Find where the given text appears and provide that cell's center as [x, y] coordinate. 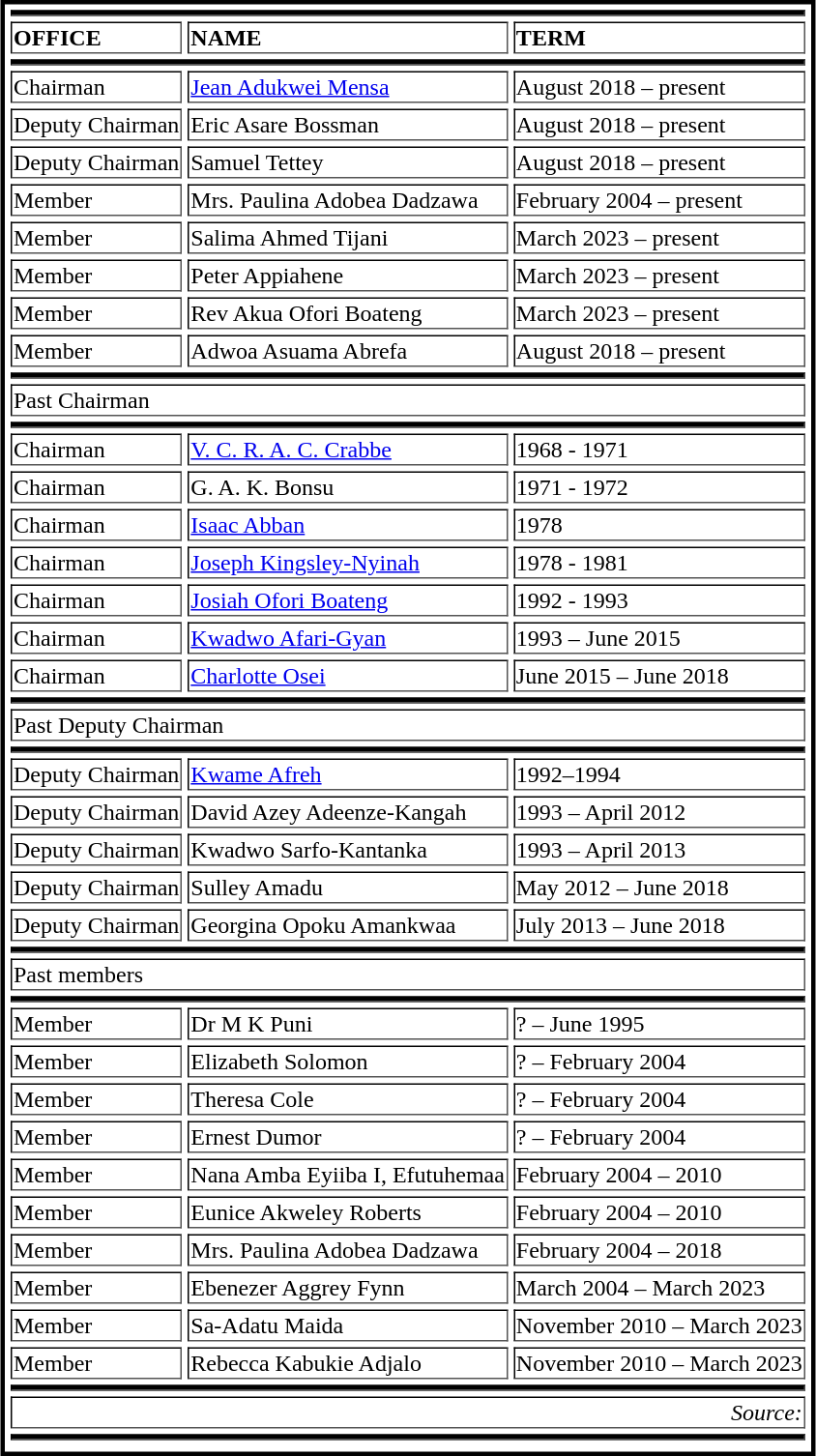
1968 - 1971 [659, 449]
1978 - 1981 [659, 563]
Theresa Cole [348, 1098]
Ebenezer Aggrey Fynn [348, 1288]
Peter Appiahene [348, 275]
Sulley Amadu [348, 888]
G. A. K. Bonsu [348, 487]
1993 – April 2013 [659, 849]
1978 [659, 524]
Elizabeth Solomon [348, 1062]
Ernest Dumor [348, 1137]
Josiah Ofori Boateng [348, 599]
1971 - 1972 [659, 487]
1992 - 1993 [659, 599]
July 2013 – June 2018 [659, 924]
Past Deputy Chairman [408, 725]
Dr M K Puni [348, 1023]
Rebecca Kabukie Adjalo [348, 1363]
V. C. R. A. C. Crabbe [348, 449]
Georgina Opoku Amankwaa [348, 924]
NAME [348, 37]
Salima Ahmed Tijani [348, 238]
Source: [408, 1412]
Samuel Tettey [348, 162]
1992–1994 [659, 773]
TERM [659, 37]
Sa-Adatu Maida [348, 1325]
Joseph Kingsley-Nyinah [348, 563]
Nana Amba Eyiiba I, Efutuhemaa [348, 1174]
Past members [408, 975]
OFFICE [97, 37]
Eunice Akweley Roberts [348, 1212]
Kwadwo Sarfo-Kantanka [348, 849]
June 2015 – June 2018 [659, 675]
Kwadwo Afari-Gyan [348, 638]
May 2012 – June 2018 [659, 888]
February 2004 – present [659, 199]
Adwoa Asuama Abrefa [348, 350]
Isaac Abban [348, 524]
February 2004 – 2018 [659, 1249]
Charlotte Osei [348, 675]
Jean Adukwei Mensa [348, 87]
Past Chairman [408, 400]
Kwame Afreh [348, 773]
1993 – June 2015 [659, 638]
Rev Akua Ofori Boateng [348, 313]
Eric Asare Bossman [348, 124]
David Azey Adeenze-Kangah [348, 812]
March 2004 – March 2023 [659, 1288]
1993 – April 2012 [659, 812]
? – June 1995 [659, 1023]
